For the text-containing cell, return its midpoint in (x, y) coordinate format. 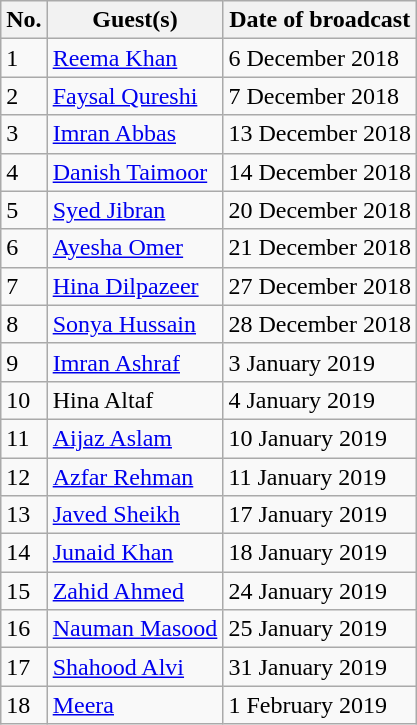
1 February 2019 (320, 705)
18 January 2019 (320, 553)
14 December 2018 (320, 172)
Guest(s) (135, 20)
13 December 2018 (320, 134)
10 January 2019 (320, 438)
7 (24, 286)
4 January 2019 (320, 400)
16 (24, 629)
Hina Dilpazeer (135, 286)
8 (24, 324)
Danish Taimoor (135, 172)
18 (24, 705)
Reema Khan (135, 58)
3 (24, 134)
17 (24, 667)
Meera (135, 705)
7 December 2018 (320, 96)
11 January 2019 (320, 477)
Azfar Rehman (135, 477)
Hina Altaf (135, 400)
13 (24, 515)
Imran Ashraf (135, 362)
28 December 2018 (320, 324)
Faysal Qureshi (135, 96)
20 December 2018 (320, 210)
27 December 2018 (320, 286)
6 (24, 248)
10 (24, 400)
12 (24, 477)
4 (24, 172)
11 (24, 438)
21 December 2018 (320, 248)
No. (24, 20)
Nauman Masood (135, 629)
Aijaz Aslam (135, 438)
1 (24, 58)
Imran Abbas (135, 134)
Zahid Ahmed (135, 591)
5 (24, 210)
14 (24, 553)
2 (24, 96)
Javed Sheikh (135, 515)
Sonya Hussain (135, 324)
Ayesha Omer (135, 248)
24 January 2019 (320, 591)
Date of broadcast (320, 20)
15 (24, 591)
Junaid Khan (135, 553)
17 January 2019 (320, 515)
3 January 2019 (320, 362)
31 January 2019 (320, 667)
6 December 2018 (320, 58)
25 January 2019 (320, 629)
Syed Jibran (135, 210)
Shahood Alvi (135, 667)
9 (24, 362)
